For the text-containing cell, return its midpoint in (X, Y) coordinate format. 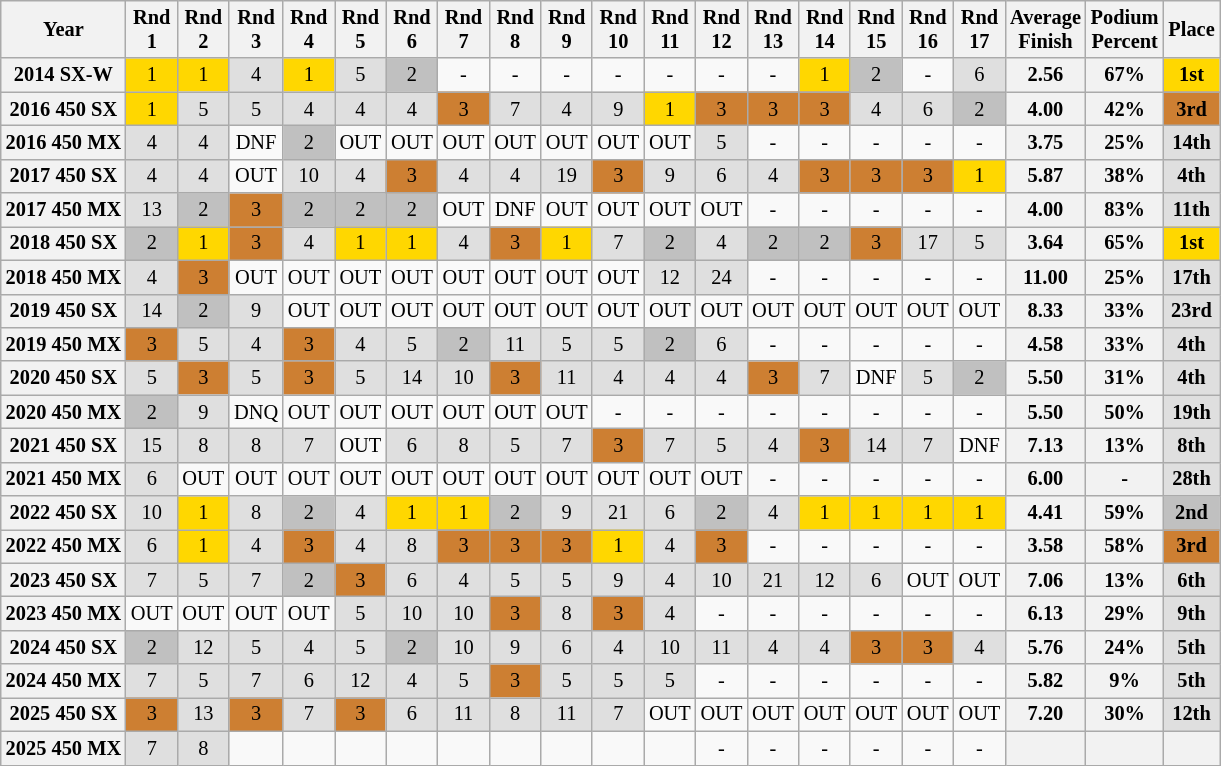
23rd (1191, 311)
2022 450 SX (64, 513)
Rnd8 (515, 29)
2019 450 MX (64, 344)
30% (1125, 714)
Rnd9 (567, 29)
Rnd5 (361, 29)
8.33 (1046, 311)
7.06 (1046, 580)
11th (1191, 210)
Rnd16 (928, 29)
2022 450 MX (64, 546)
9% (1125, 681)
Rnd2 (204, 29)
11.00 (1046, 277)
58% (1125, 546)
Rnd7 (464, 29)
Rnd10 (618, 29)
12th (1191, 714)
42% (1125, 109)
2024 450 MX (64, 681)
3.64 (1046, 243)
Rnd6 (412, 29)
Rnd13 (773, 29)
2023 450 SX (64, 580)
2016 450 MX (64, 142)
24% (1125, 647)
65% (1125, 243)
4.41 (1046, 513)
Rnd12 (722, 29)
83% (1125, 210)
DNQ (256, 412)
2017 450 SX (64, 176)
AverageFinish (1046, 29)
3.75 (1046, 142)
67% (1125, 75)
2021 450 MX (64, 479)
38% (1125, 176)
3.58 (1046, 546)
19th (1191, 412)
Year (64, 29)
Rnd4 (309, 29)
6th (1191, 580)
59% (1125, 513)
2025 450 MX (64, 748)
2024 450 SX (64, 647)
8th (1191, 445)
7.20 (1046, 714)
2014 SX-W (64, 75)
2025 450 SX (64, 714)
2020 450 SX (64, 378)
2018 450 MX (64, 277)
4.58 (1046, 344)
2023 450 MX (64, 613)
19 (567, 176)
31% (1125, 378)
PodiumPercent (1125, 29)
2019 450 SX (64, 311)
6.00 (1046, 479)
5.76 (1046, 647)
2018 450 SX (64, 243)
Rnd14 (825, 29)
2021 450 SX (64, 445)
6.13 (1046, 613)
17 (928, 243)
17th (1191, 277)
Rnd1 (152, 29)
14th (1191, 142)
24 (722, 277)
Rnd15 (876, 29)
9th (1191, 613)
5.82 (1046, 681)
28th (1191, 479)
2017 450 MX (64, 210)
Place (1191, 29)
5.87 (1046, 176)
Rnd3 (256, 29)
2016 450 SX (64, 109)
2020 450 MX (64, 412)
2nd (1191, 513)
50% (1125, 412)
2.56 (1046, 75)
7.13 (1046, 445)
Rnd11 (670, 29)
29% (1125, 613)
Rnd17 (980, 29)
15 (152, 445)
